From the cell containing the given text, extract its center point as (X, Y) coordinate. 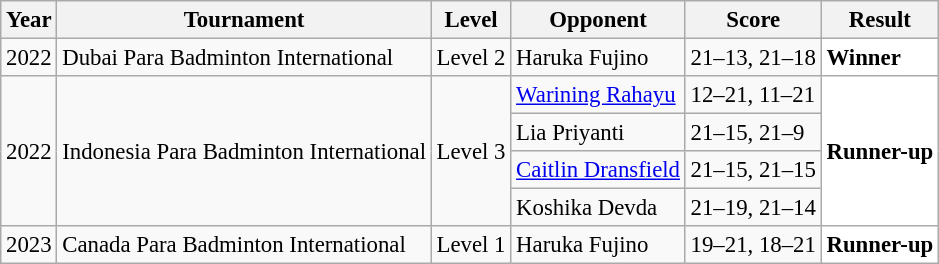
21–13, 21–18 (753, 58)
21–19, 21–14 (753, 208)
Level 3 (471, 151)
Koshika Devda (598, 208)
Level 1 (471, 245)
Lia Priyanti (598, 133)
21–15, 21–15 (753, 170)
2023 (29, 245)
19–21, 18–21 (753, 245)
21–15, 21–9 (753, 133)
12–21, 11–21 (753, 95)
Winner (880, 58)
Dubai Para Badminton International (244, 58)
Result (880, 20)
Level 2 (471, 58)
Tournament (244, 20)
Year (29, 20)
Score (753, 20)
Caitlin Dransfield (598, 170)
Level (471, 20)
Indonesia Para Badminton International (244, 151)
Warining Rahayu (598, 95)
Canada Para Badminton International (244, 245)
Opponent (598, 20)
